Extract the (X, Y) coordinate from the center of the cell holding the provided text.  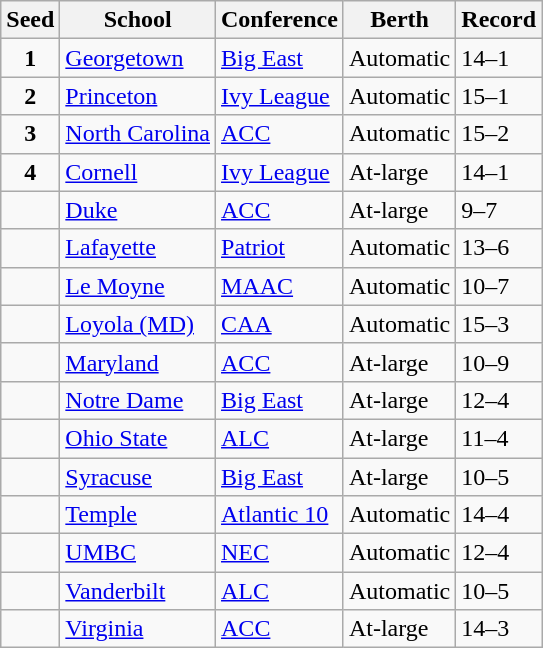
14–4 (499, 515)
Le Moyne (138, 286)
9–7 (499, 210)
Conference (280, 20)
15–2 (499, 134)
NEC (280, 553)
1 (30, 58)
Notre Dame (138, 400)
Georgetown (138, 58)
3 (30, 134)
10–9 (499, 362)
Temple (138, 515)
10–7 (499, 286)
Loyola (MD) (138, 324)
Cornell (138, 172)
4 (30, 172)
Seed (30, 20)
Berth (399, 20)
Lafayette (138, 248)
Ohio State (138, 438)
UMBC (138, 553)
14–3 (499, 629)
CAA (280, 324)
Record (499, 20)
15–3 (499, 324)
Vanderbilt (138, 591)
2 (30, 96)
North Carolina (138, 134)
13–6 (499, 248)
Atlantic 10 (280, 515)
Duke (138, 210)
Princeton (138, 96)
11–4 (499, 438)
Virginia (138, 629)
Syracuse (138, 477)
Maryland (138, 362)
Patriot (280, 248)
MAAC (280, 286)
School (138, 20)
15–1 (499, 96)
